Search for the cell housing the specified text and yield its (x, y) center coordinate. 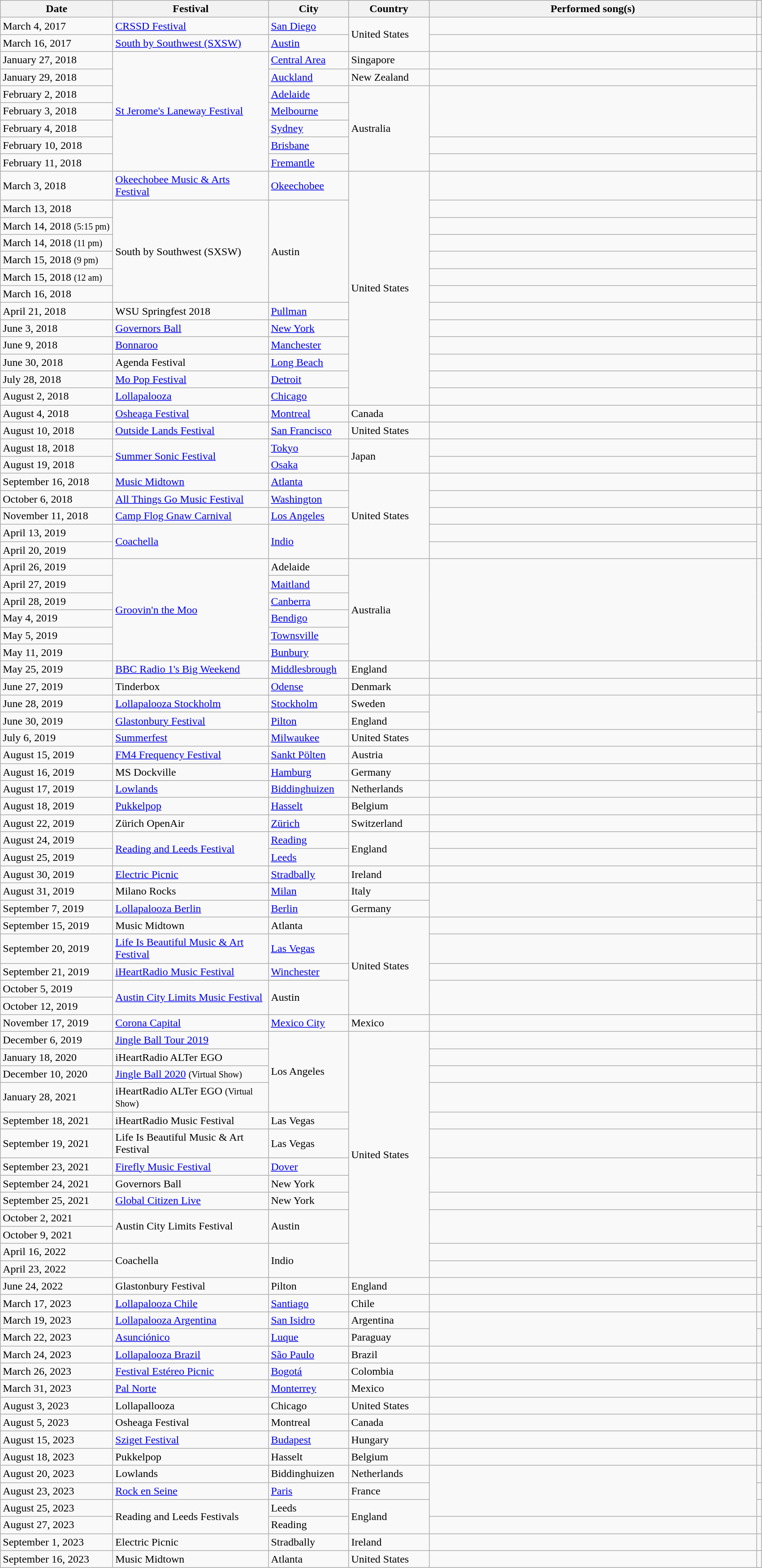
Argentina (389, 1320)
February 10, 2018 (56, 145)
Paraguay (389, 1337)
Agenda Festival (191, 362)
September 15, 2019 (56, 925)
Mo Pop Festival (191, 379)
March 16, 2017 (56, 43)
Performed song(s) (593, 9)
Townsville (308, 635)
Milwaukee (308, 738)
Festival Estéreo Picnic (191, 1372)
Stockholm (308, 704)
Sziget Festival (191, 1440)
São Paulo (308, 1355)
Pal Norte (191, 1389)
August 17, 2019 (56, 789)
May 25, 2019 (56, 669)
June 28, 2019 (56, 704)
Odense (308, 686)
March 31, 2023 (56, 1389)
September 25, 2021 (56, 1201)
Lollapalooza Berlin (191, 908)
August 18, 2019 (56, 806)
iHeartRadio ALTer EGO (191, 1057)
January 18, 2020 (56, 1057)
Reading and Leeds Festivals (191, 1516)
January 28, 2021 (56, 1098)
September 19, 2021 (56, 1143)
Bunbury (308, 652)
August 22, 2019 (56, 823)
FM4 Frequency Festival (191, 755)
July 28, 2018 (56, 379)
Colombia (389, 1372)
Outside Lands Festival (191, 430)
Camp Flog Gnaw Carnival (191, 516)
Brazil (389, 1355)
August 24, 2019 (56, 840)
March 3, 2018 (56, 186)
October 9, 2021 (56, 1235)
Denmark (389, 686)
March 4, 2017 (56, 26)
Hamburg (308, 772)
Japan (389, 456)
Festival (191, 9)
Winchester (308, 972)
San Diego (308, 26)
March 24, 2023 (56, 1355)
March 26, 2023 (56, 1372)
Central Area (308, 60)
March 22, 2023 (56, 1337)
Dover (308, 1167)
April 23, 2022 (56, 1269)
March 19, 2023 (56, 1320)
August 25, 2019 (56, 857)
Detroit (308, 379)
Zürich OpenAir (191, 823)
Milano Rocks (191, 891)
Long Beach (308, 362)
March 14, 2018 (11 pm) (56, 243)
November 17, 2019 (56, 1023)
Milan (308, 891)
Country (389, 9)
April 28, 2019 (56, 601)
CRSSD Festival (191, 26)
September 16, 2018 (56, 482)
City (308, 9)
October 6, 2018 (56, 499)
All Things Go Music Festival (191, 499)
August 18, 2018 (56, 447)
August 15, 2019 (56, 755)
Berlin (308, 908)
WSU Springfest 2018 (191, 311)
August 5, 2023 (56, 1423)
August 4, 2018 (56, 413)
Sankt Pölten (308, 755)
St Jerome's Laneway Festival (191, 111)
March 17, 2023 (56, 1303)
April 16, 2022 (56, 1252)
September 23, 2021 (56, 1167)
Bogotá (308, 1372)
New Zealand (389, 77)
September 24, 2021 (56, 1184)
May 4, 2019 (56, 618)
August 18, 2023 (56, 1457)
April 20, 2019 (56, 550)
Lollapalooza Brazil (191, 1355)
July 6, 2019 (56, 738)
June 24, 2022 (56, 1286)
Austria (389, 755)
October 12, 2019 (56, 1006)
Chile (389, 1303)
November 11, 2018 (56, 516)
August 10, 2018 (56, 430)
Bonnaroo (191, 345)
August 3, 2023 (56, 1406)
September 20, 2019 (56, 949)
September 16, 2023 (56, 1559)
Pullman (308, 311)
May 11, 2019 (56, 652)
France (389, 1491)
August 2, 2018 (56, 396)
August 30, 2019 (56, 874)
Summerfest (191, 738)
August 25, 2023 (56, 1508)
Jingle Ball 2020 (Virtual Show) (191, 1074)
April 21, 2018 (56, 311)
Washington (308, 499)
Corona Capital (191, 1023)
Lollapalooza Stockholm (191, 704)
Santiago (308, 1303)
May 5, 2019 (56, 635)
Canberra (308, 601)
June 9, 2018 (56, 345)
Brisbane (308, 145)
Sweden (389, 704)
Luque (308, 1337)
September 21, 2019 (56, 972)
Firefly Music Festival (191, 1167)
June 27, 2019 (56, 686)
Lollapalooza (191, 396)
June 30, 2019 (56, 721)
Tokyo (308, 447)
Austin City Limits Festival (191, 1226)
September 18, 2021 (56, 1121)
December 6, 2019 (56, 1040)
Manchester (308, 345)
June 30, 2018 (56, 362)
BBC Radio 1's Big Weekend (191, 669)
Jingle Ball Tour 2019 (191, 1040)
Singapore (389, 60)
Okeechobee (308, 186)
March 13, 2018 (56, 208)
Auckland (308, 77)
Okeechobee Music & Arts Festival (191, 186)
April 27, 2019 (56, 584)
Osaka (308, 465)
August 16, 2019 (56, 772)
Middlesbrough (308, 669)
April 26, 2019 (56, 567)
March 15, 2018 (9 pm) (56, 260)
October 5, 2019 (56, 989)
Mexico City (308, 1023)
Lollapalooza Chile (191, 1303)
Sydney (308, 128)
October 2, 2021 (56, 1218)
Paris (308, 1491)
March 14, 2018 (5:15 pm) (56, 226)
August 20, 2023 (56, 1474)
Lollapalooza Argentina (191, 1320)
March 15, 2018 (12 am) (56, 277)
August 23, 2023 (56, 1491)
September 1, 2023 (56, 1542)
iHeartRadio ALTer EGO (Virtual Show) (191, 1098)
February 2, 2018 (56, 94)
Summer Sonic Festival (191, 456)
Date (56, 9)
August 15, 2023 (56, 1440)
Melbourne (308, 111)
Rock en Seine (191, 1491)
December 10, 2020 (56, 1074)
February 4, 2018 (56, 128)
Fremantle (308, 162)
Switzerland (389, 823)
Austin City Limits Music Festival (191, 997)
March 16, 2018 (56, 294)
Maitland (308, 584)
San Francisco (308, 430)
August 19, 2018 (56, 465)
August 31, 2019 (56, 891)
April 13, 2019 (56, 533)
January 27, 2018 (56, 60)
MS Dockville (191, 772)
Reading and Leeds Festival (191, 849)
Global Citizen Live (191, 1201)
Monterrey (308, 1389)
San Isidro (308, 1320)
Budapest (308, 1440)
Tinderbox (191, 686)
February 11, 2018 (56, 162)
September 7, 2019 (56, 908)
June 3, 2018 (56, 328)
August 27, 2023 (56, 1525)
Bendigo (308, 618)
January 29, 2018 (56, 77)
Lollapallooza (191, 1406)
Hungary (389, 1440)
February 3, 2018 (56, 111)
Groovin'n the Moo (191, 610)
Asunciónico (191, 1337)
Italy (389, 891)
Zürich (308, 823)
